Detect which cell encompasses the target text, then output its [X, Y] center coordinate. 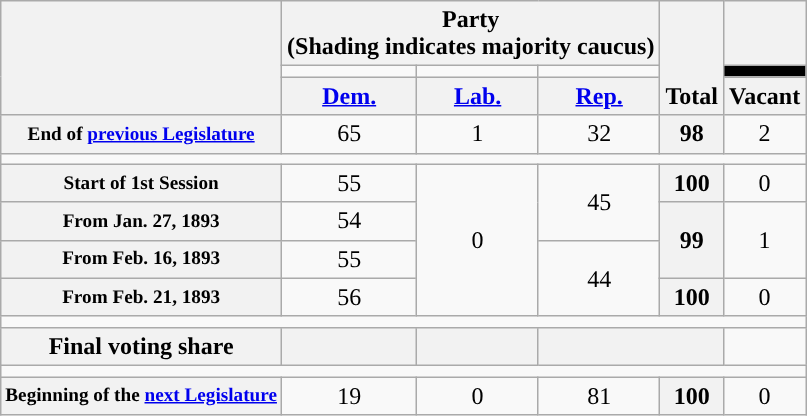
44 [599, 278]
Start of 1st Session [142, 183]
Lab. [478, 96]
Total [692, 58]
Rep. [599, 96]
From Jan. 27, 1893 [142, 221]
Vacant [764, 96]
End of previous Legislature [142, 134]
98 [692, 134]
Final voting share [142, 346]
65 [350, 134]
19 [350, 395]
From Feb. 21, 1893 [142, 297]
2 [764, 134]
99 [692, 240]
From Feb. 16, 1893 [142, 259]
81 [599, 395]
45 [599, 202]
56 [350, 297]
32 [599, 134]
Party (Shading indicates majority caucus) [471, 34]
Dem. [350, 96]
54 [350, 221]
Beginning of the next Legislature [142, 395]
